Find where the given text appears and provide that cell's center as (X, Y) coordinate. 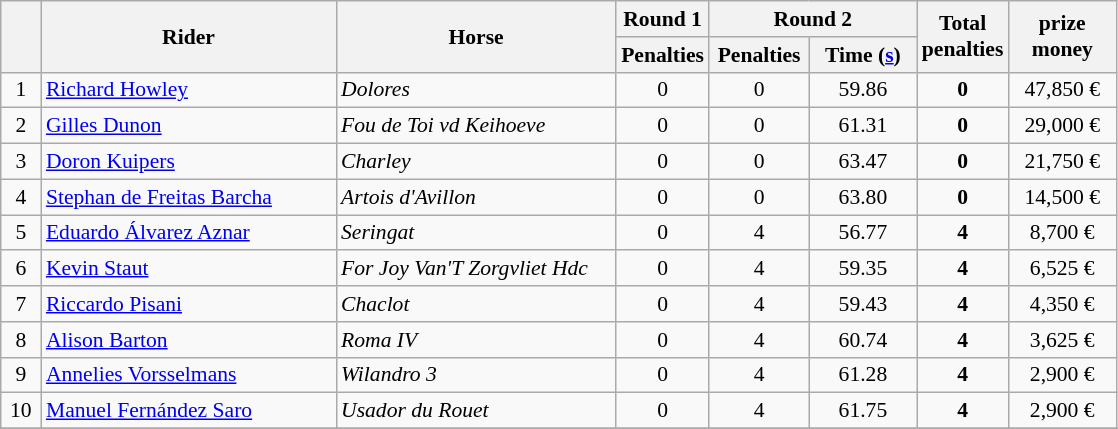
21,750 € (1062, 162)
Doron Kuipers (188, 162)
Gilles Dunon (188, 126)
Totalpenalties (963, 36)
8 (21, 340)
Horse (476, 36)
Time (s) (863, 55)
59.86 (863, 90)
10 (21, 411)
61.75 (863, 411)
Riccardo Pisani (188, 304)
Wilandro 3 (476, 375)
4,350 € (1062, 304)
1 (21, 90)
61.31 (863, 126)
5 (21, 233)
7 (21, 304)
56.77 (863, 233)
Roma IV (476, 340)
prizemoney (1062, 36)
Charley (476, 162)
Richard Howley (188, 90)
2 (21, 126)
Alison Barton (188, 340)
Eduardo Álvarez Aznar (188, 233)
3 (21, 162)
Rider (188, 36)
Annelies Vorsselmans (188, 375)
Seringat (476, 233)
3,625 € (1062, 340)
Usador du Rouet (476, 411)
Round 2 (813, 19)
Chaclot (476, 304)
63.80 (863, 197)
Round 1 (662, 19)
Dolores (476, 90)
14,500 € (1062, 197)
29,000 € (1062, 126)
47,850 € (1062, 90)
63.47 (863, 162)
9 (21, 375)
6 (21, 269)
8,700 € (1062, 233)
59.35 (863, 269)
Stephan de Freitas Barcha (188, 197)
Fou de Toi vd Keihoeve (476, 126)
Manuel Fernández Saro (188, 411)
Kevin Staut (188, 269)
Artois d'Avillon (476, 197)
6,525 € (1062, 269)
For Joy Van'T Zorgvliet Hdc (476, 269)
61.28 (863, 375)
59.43 (863, 304)
60.74 (863, 340)
